Provide the [x, y] coordinate of the cell's center where the given text is located.  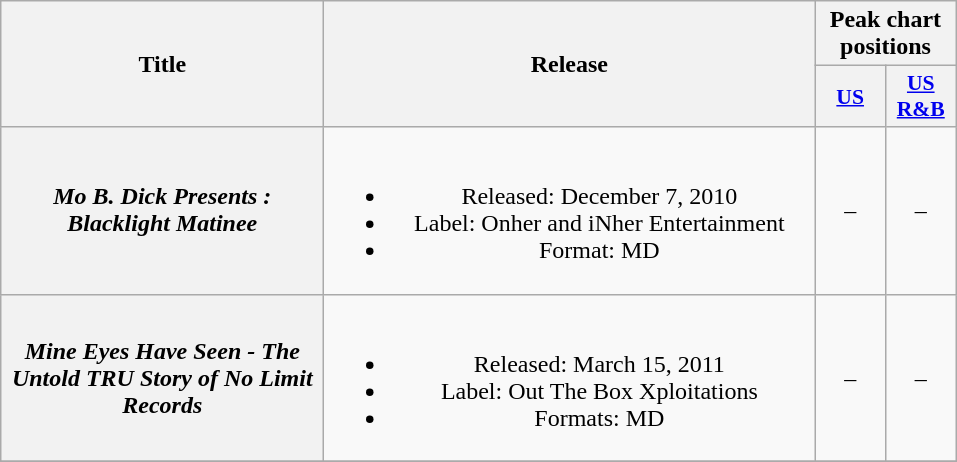
Mo B. Dick Presents : Blacklight Matinee [162, 210]
Released: December 7, 2010Label: Onher and iNher EntertainmentFormat: MD [570, 210]
Title [162, 64]
US [850, 96]
Peak chart positions [886, 34]
Released: March 15, 2011Label: Out The Box XploitationsFormats: MD [570, 378]
Mine Eyes Have Seen - The Untold TRU Story of No Limit Records [162, 378]
Release [570, 64]
USR&B [920, 96]
